From the cell containing the given text, extract its center point as (x, y) coordinate. 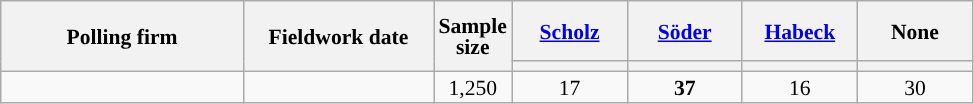
1,250 (473, 86)
17 (570, 86)
37 (684, 86)
Habeck (800, 31)
Fieldwork date (338, 36)
Polling firm (122, 36)
Söder (684, 31)
16 (800, 86)
None (914, 31)
Scholz (570, 31)
30 (914, 86)
Samplesize (473, 36)
